Detect which cell encompasses the target text, then output its [X, Y] center coordinate. 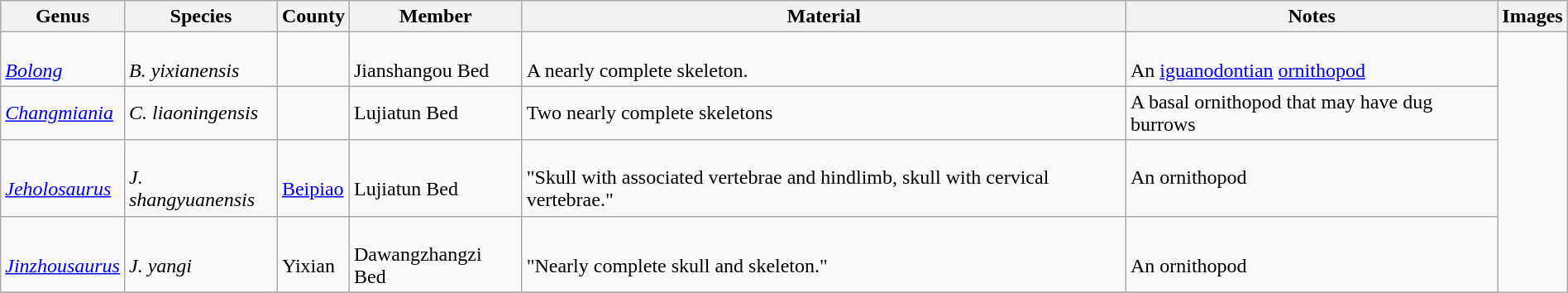
"Nearly complete skull and skeleton." [824, 254]
Jinzhousaurus [63, 254]
Bolong [63, 60]
Jianshangou Bed [435, 60]
Member [435, 17]
J. shangyuanensis [200, 178]
Jeholosaurus [63, 178]
An iguanodontian ornithopod [1312, 60]
A nearly complete skeleton. [824, 60]
Genus [63, 17]
Two nearly complete skeletons [824, 113]
Beipiao [313, 178]
B. yixianensis [200, 60]
County [313, 17]
Images [1532, 17]
Notes [1312, 17]
Changmiania [63, 113]
A basal ornithopod that may have dug burrows [1312, 113]
Dawangzhangzi Bed [435, 254]
J. yangi [200, 254]
Species [200, 17]
"Skull with associated vertebrae and hindlimb, skull with cervical vertebrae." [824, 178]
Yixian [313, 254]
Material [824, 17]
C. liaoningensis [200, 113]
